Determine the [x, y] coordinate at the center of the cell enclosing the given text.  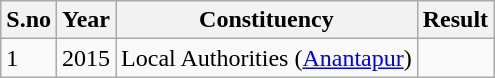
1 [29, 58]
S.no [29, 20]
Result [455, 20]
Year [86, 20]
2015 [86, 58]
Constituency [267, 20]
Local Authorities (Anantapur) [267, 58]
